Extract the (X, Y) coordinate from the center of the cell holding the provided text.  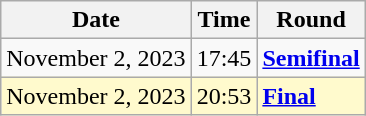
Round (311, 20)
20:53 (224, 96)
Date (96, 20)
Semifinal (311, 58)
Time (224, 20)
Final (311, 96)
17:45 (224, 58)
